Identify which cell holds the provided text, then report its (x, y) central coordinate. 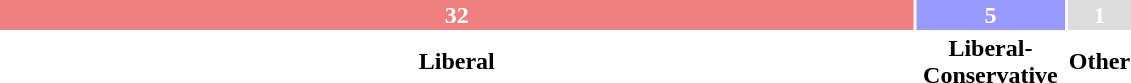
5 (991, 15)
1 (1099, 15)
32 (457, 15)
